Find where the given text appears and provide that cell's center as [x, y] coordinate. 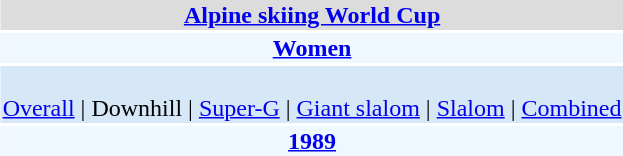
Women [312, 48]
Alpine skiing World Cup [312, 15]
1989 [312, 141]
Overall | Downhill | Super-G | Giant slalom | Slalom | Combined [312, 94]
